Return [X, Y] of the center of cell containing provided text 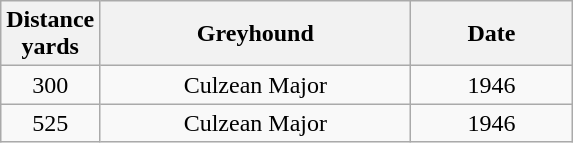
300 [50, 85]
Distance yards [50, 34]
Greyhound [256, 34]
525 [50, 123]
Date [492, 34]
